From the cell containing the given text, extract its center point as (X, Y) coordinate. 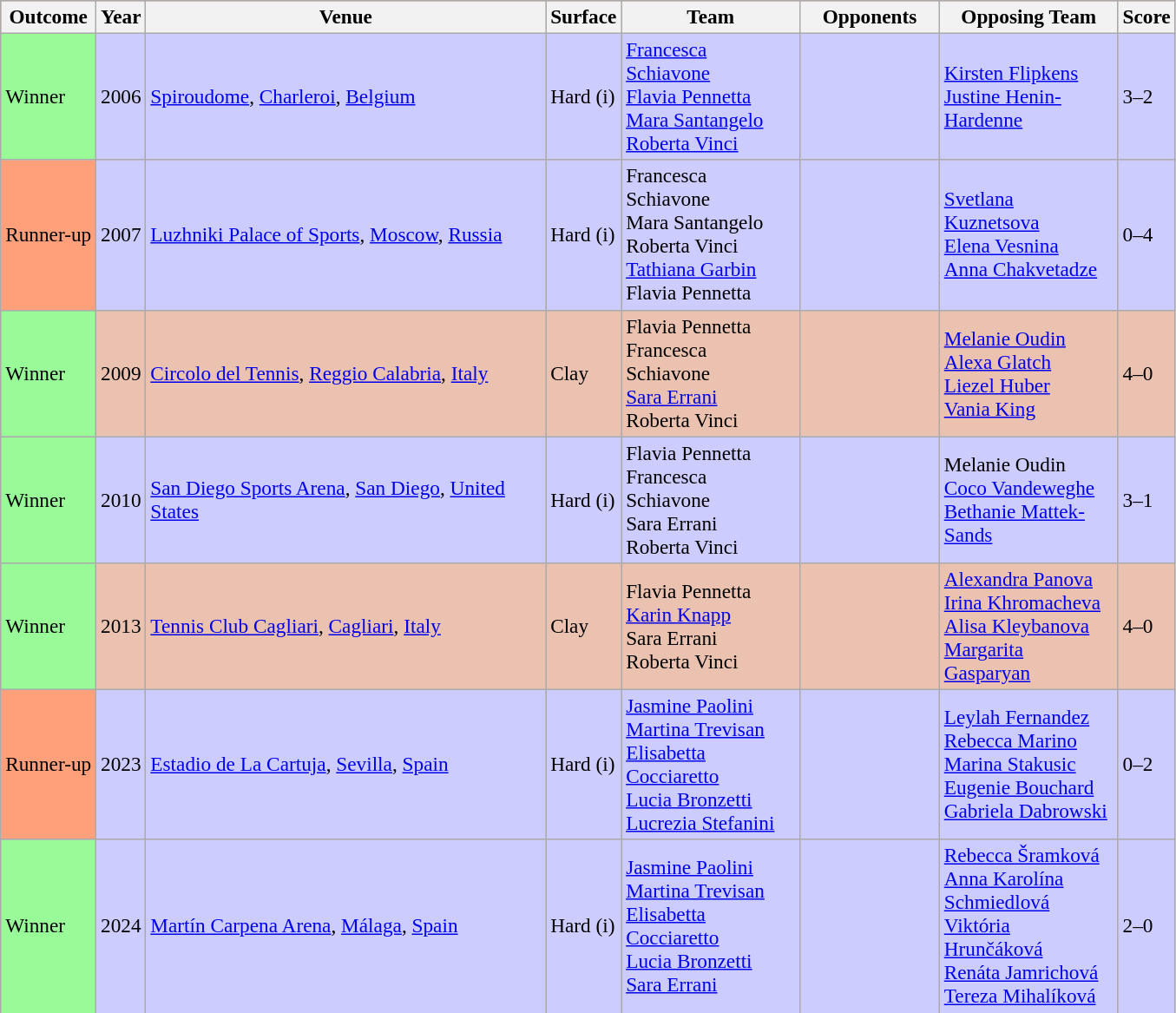
0–2 (1146, 764)
2009 (122, 373)
San Diego Sports Arena, San Diego, United States (345, 499)
Kirsten FlipkensJustine Henin-Hardenne (1028, 96)
0–4 (1146, 234)
Opposing Team (1028, 16)
Score (1146, 16)
Francesca SchiavoneMara SantangeloRoberta VinciTathiana GarbinFlavia Pennetta (711, 234)
Flavia PennettaKarin KnappSara ErraniRoberta Vinci (711, 626)
2023 (122, 764)
2013 (122, 626)
Tennis Club Cagliari, Cagliari, Italy (345, 626)
Jasmine PaoliniMartina TrevisanElisabetta CocciarettoLucia BronzettiLucrezia Stefanini (711, 764)
Martín Carpena Arena, Málaga, Spain (345, 926)
Jasmine PaoliniMartina TrevisanElisabetta CocciarettoLucia BronzettiSara Errani (711, 926)
Francesca SchiavoneFlavia PennettaMara SantangeloRoberta Vinci (711, 96)
Venue (345, 16)
3–1 (1146, 499)
2007 (122, 234)
Year (122, 16)
Opponents (870, 16)
Alexandra PanovaIrina KhromachevaAlisa KleybanovaMargarita Gasparyan (1028, 626)
Leylah FernandezRebecca MarinoMarina StakusicEugenie BouchardGabriela Dabrowski (1028, 764)
Outcome (49, 16)
2010 (122, 499)
Melanie OudinAlexa GlatchLiezel HuberVania King (1028, 373)
Team (711, 16)
2006 (122, 96)
Luzhniki Palace of Sports, Moscow, Russia (345, 234)
Estadio de La Cartuja, Sevilla, Spain (345, 764)
2–0 (1146, 926)
Melanie OudinCoco VandewegheBethanie Mattek-Sands (1028, 499)
Circolo del Tennis, Reggio Calabria, Italy (345, 373)
3–2 (1146, 96)
Svetlana KuznetsovaElena VesninaAnna Chakvetadze (1028, 234)
Rebecca ŠramkováAnna Karolína SchmiedlováViktória HrunčákováRenáta JamrichováTereza Mihalíková (1028, 926)
Spiroudome, Charleroi, Belgium (345, 96)
Surface (583, 16)
2024 (122, 926)
